Output the [x, y] coordinate of the center of the cell containing the given text.  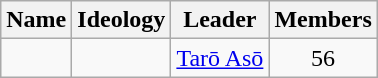
Name [36, 20]
Members [323, 20]
Ideology [122, 20]
Tarō Asō [220, 58]
56 [323, 58]
Leader [220, 20]
